Return the [x, y] coordinate for the center point of the cell that contains the specified text.  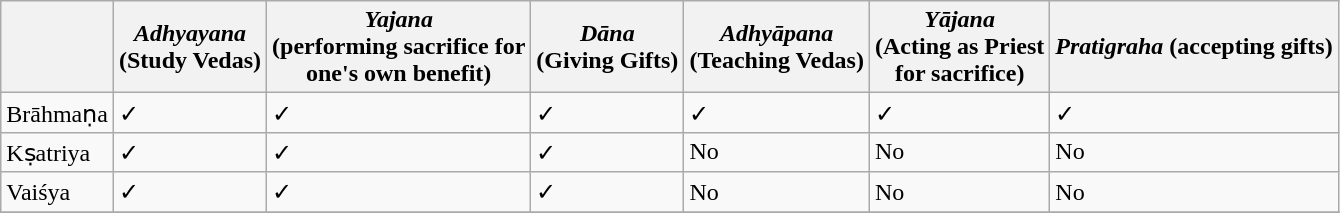
Yājana(Acting as Priestfor sacrifice) [959, 47]
Adhyāpana(Teaching Vedas) [777, 47]
Adhyayana(Study Vedas) [190, 47]
Pratigraha (accepting gifts) [1194, 47]
Brāhmaṇa [58, 113]
Vaiśya [58, 192]
Kṣatriya [58, 152]
Yajana(performing sacrifice for one's own benefit) [399, 47]
Dāna(Giving Gifts) [608, 47]
